Scan for the cell matching the given text and deliver its [x, y] coordinate at center. 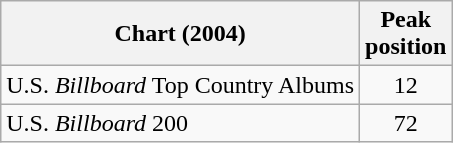
U.S. Billboard Top Country Albums [180, 85]
U.S. Billboard 200 [180, 123]
Peakposition [406, 34]
72 [406, 123]
12 [406, 85]
Chart (2004) [180, 34]
